Scan for the cell matching the given text and deliver its [x, y] coordinate at center. 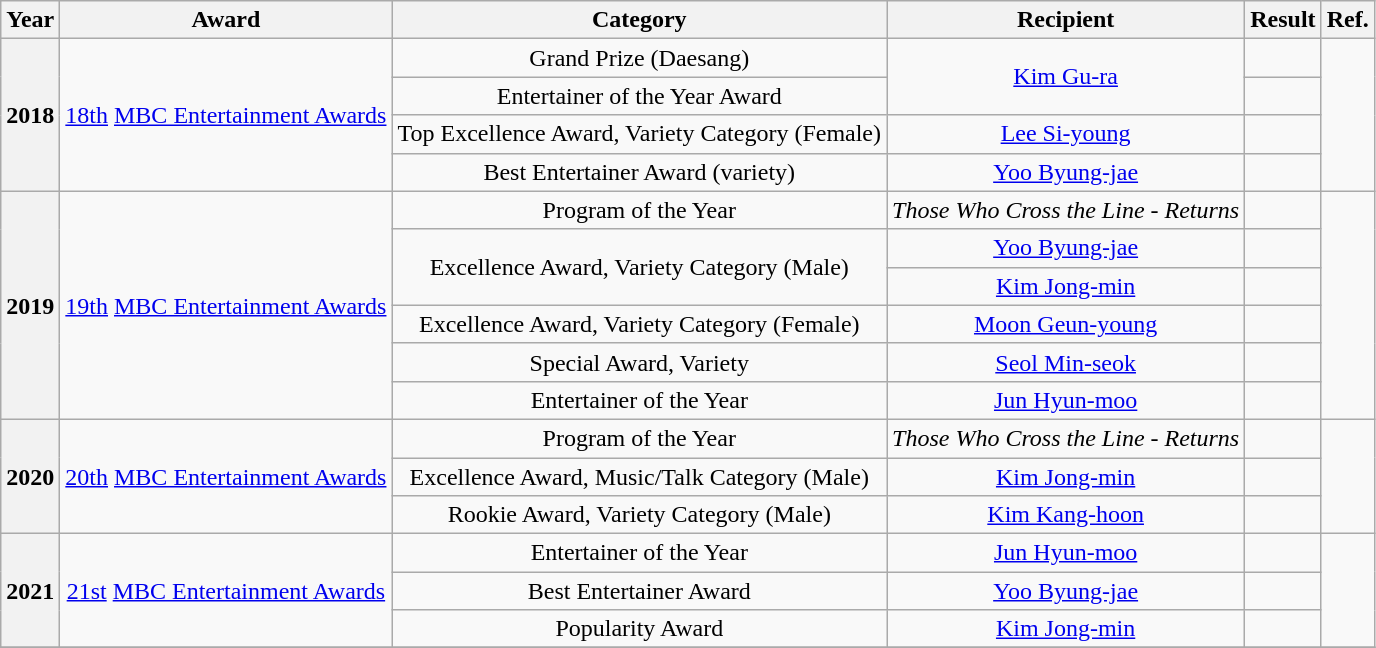
2018 [30, 115]
Best Entertainer Award [640, 591]
Ref. [1348, 20]
Result [1283, 20]
Kim Kang-hoon [1066, 515]
Special Award, Variety [640, 362]
Year [30, 20]
21st MBC Entertainment Awards [226, 591]
20th MBC Entertainment Awards [226, 476]
Popularity Award [640, 629]
Best Entertainer Award (variety) [640, 172]
Entertainer of the Year Award [640, 96]
Recipient [1066, 20]
Grand Prize (Daesang) [640, 58]
Rookie Award, Variety Category (Male) [640, 515]
Lee Si-young [1066, 134]
Category [640, 20]
2019 [30, 305]
19th MBC Entertainment Awards [226, 305]
Award [226, 20]
Excellence Award, Music/Talk Category (Male) [640, 477]
Top Excellence Award, Variety Category (Female) [640, 134]
Excellence Award, Variety Category (Female) [640, 324]
Moon Geun-young [1066, 324]
Seol Min-seok [1066, 362]
Excellence Award, Variety Category (Male) [640, 267]
2020 [30, 476]
18th MBC Entertainment Awards [226, 115]
Kim Gu-ra [1066, 77]
2021 [30, 591]
